Provide the [x, y] coordinate of the cell's center where the given text is located.  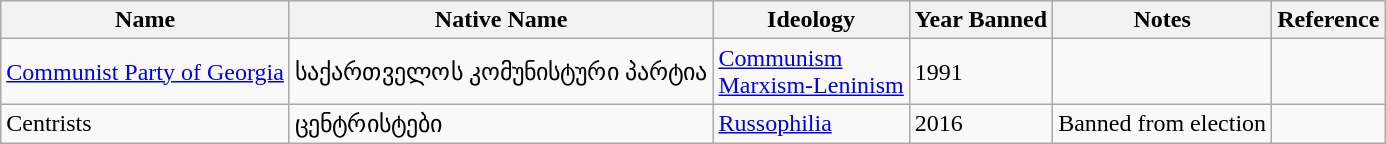
1991 [980, 72]
Native Name [501, 20]
2016 [980, 124]
Name [146, 20]
Reference [1328, 20]
Russophilia [811, 124]
საქართველოს კომუნისტური პარტია [501, 72]
Centrists [146, 124]
Notes [1162, 20]
ცენტრისტები [501, 124]
Communist Party of Georgia [146, 72]
Ideology [811, 20]
Banned from election [1162, 124]
CommunismMarxism-Leninism [811, 72]
Year Banned [980, 20]
